Search for the cell housing the specified text and yield its [X, Y] center coordinate. 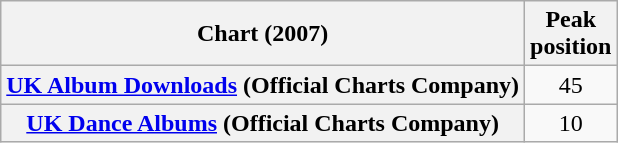
UK Album Downloads (Official Charts Company) [263, 85]
UK Dance Albums (Official Charts Company) [263, 123]
Chart (2007) [263, 34]
Peakposition [571, 34]
45 [571, 85]
10 [571, 123]
